Determine the (X, Y) coordinate at the center of the cell enclosing the given text.  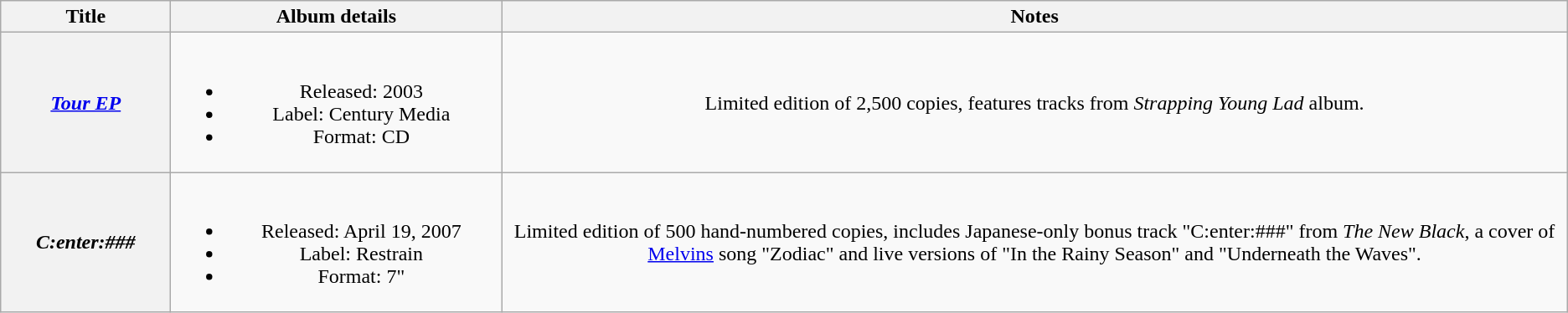
Released: 2003Label: Century MediaFormat: CD (337, 102)
Released: April 19, 2007Label: RestrainFormat: 7" (337, 243)
Tour EP (85, 102)
Limited edition of 2,500 copies, features tracks from Strapping Young Lad album. (1034, 102)
Album details (337, 17)
Title (85, 17)
Notes (1034, 17)
C:enter:### (85, 243)
